Return the [x, y] coordinate for the center point of the cell that contains the specified text.  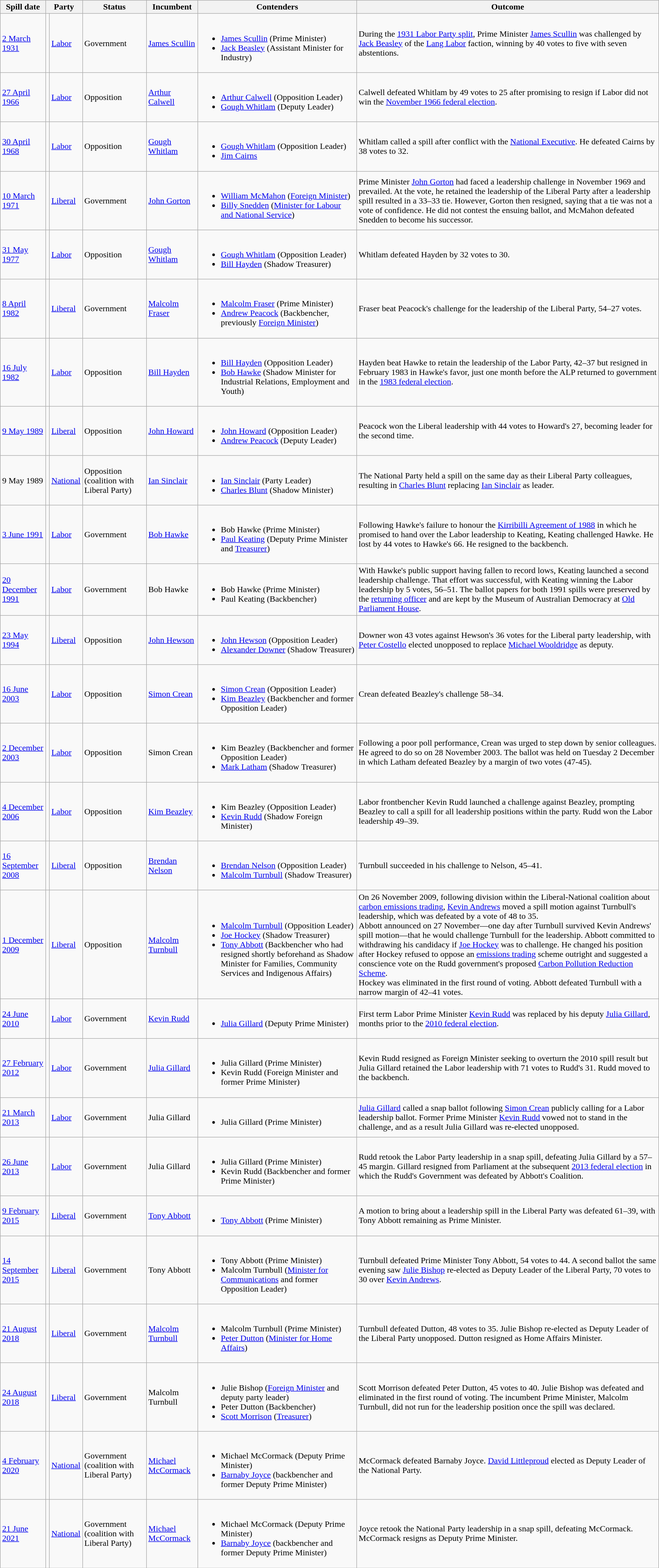
Whitlam defeated Hayden by 32 votes to 30. [508, 255]
William McMahon (Foreign Minister)Billy Snedden (Minister for Labour and National Service) [277, 201]
John Gorton [172, 201]
Brendan Nelson [172, 866]
30 April 1968 [23, 146]
Ian Sinclair (Party Leader)Charles Blunt (Shadow Minister) [277, 480]
Julia Gillard (Prime Minister)Kevin Rudd (Foreign Minister and former Prime Minister) [277, 1068]
Bob Hawke (Prime Minister)Paul Keating (Backbencher) [277, 589]
Joyce retook the National Party leadership in a snap spill, defeating McCormack. McCormack resigns as Deputy Prime Minister. [508, 1533]
Bob Hawke (Prime Minister)Paul Keating (Deputy Prime Minister and Treasurer) [277, 534]
10 March 1971 [23, 201]
4 February 2020 [23, 1465]
Spill date [23, 7]
Contenders [277, 7]
John Howard [172, 431]
16 June 2003 [23, 694]
16 July 1982 [23, 372]
McCormack defeated Barnaby Joyce. David Littleproud elected as Deputy Leader of the National Party. [508, 1465]
2 March 1931 [23, 43]
24 August 2018 [23, 1397]
Arthur Calwell (Opposition Leader)Gough Whitlam (Deputy Leader) [277, 97]
2 December 2003 [23, 753]
Julia Gillard (Prime Minister)Kevin Rudd (Backbencher and former Prime Minister) [277, 1167]
Gough Whitlam (Opposition Leader)Jim Cairns [277, 146]
Kim Beazley (Backbencher and former Opposition Leader)Mark Latham (Shadow Treasurer) [277, 753]
21 March 2013 [23, 1117]
Calwell defeated Whitlam by 49 votes to 25 after promising to resign if Labor did not win the November 1966 federal election. [508, 97]
Party [64, 7]
8 April 1982 [23, 308]
Incumbent [172, 7]
The National Party held a spill on the same day as their Liberal Party colleagues, resulting in Charles Blunt replacing Ian Sinclair as leader. [508, 480]
Gough Whitlam (Opposition Leader)Bill Hayden (Shadow Treasurer) [277, 255]
31 May 1977 [23, 255]
4 December 2006 [23, 812]
Peacock won the Liberal leadership with 44 votes to Howard's 27, becoming leader for the second time. [508, 431]
Fraser beat Peacock's challenge for the leadership of the Liberal Party, 54–27 votes. [508, 308]
26 June 2013 [23, 1167]
Crean defeated Beazley's challenge 58–34. [508, 694]
20 December 1991 [23, 589]
27 February 2012 [23, 1068]
Brendan Nelson (Opposition Leader)Malcolm Turnbull (Shadow Treasurer) [277, 866]
Whitlam called a spill after conflict with the National Executive. He defeated Cairns by 38 votes to 32. [508, 146]
Malcolm Turnbull (Prime Minister)Peter Dutton (Minister for Home Affairs) [277, 1334]
First term Labor Prime Minister Kevin Rudd was replaced by his deputy Julia Gillard, months prior to the 2010 federal election. [508, 1019]
Malcolm Fraser [172, 308]
John Hewson [172, 640]
Kim Beazley [172, 812]
Julie Bishop (Foreign Minister and deputy party leader)Peter Dutton (Backbencher)Scott Morrison (Treasurer) [277, 1397]
Bill Hayden (Opposition Leader)Bob Hawke (Shadow Minister for Industrial Relations, Employment and Youth) [277, 372]
14 September 2015 [23, 1270]
Kevin Rudd [172, 1019]
Turnbull succeeded in his challenge to Nelson, 45–41. [508, 866]
John Hewson (Opposition Leader)Alexander Downer (Shadow Treasurer) [277, 640]
Simon Crean (Opposition Leader)Kim Beazley (Backbencher and former Opposition Leader) [277, 694]
Ian Sinclair [172, 480]
Malcolm Fraser (Prime Minister)Andrew Peacock (Backbencher, previously Foreign Minister) [277, 308]
Arthur Calwell [172, 97]
Status [114, 7]
1 December 2009 [23, 945]
Julia Gillard (Deputy Prime Minister) [277, 1019]
Kim Beazley (Opposition Leader)Kevin Rudd (Shadow Foreign Minister) [277, 812]
Bill Hayden [172, 372]
21 August 2018 [23, 1334]
27 April 1966 [23, 97]
James Scullin (Prime Minister)Jack Beasley (Assistant Minister for Industry) [277, 43]
James Scullin [172, 43]
A motion to bring about a leadership spill in the Liberal Party was defeated 61–39, with Tony Abbott remaining as Prime Minister. [508, 1216]
Tony Abbott (Prime Minister) [277, 1216]
Opposition (coalition with Liberal Party) [114, 480]
24 June 2010 [23, 1019]
16 September 2008 [23, 866]
3 June 1991 [23, 534]
Tony Abbott (Prime Minister)Malcolm Turnbull (Minister for Communications and former Opposition Leader) [277, 1270]
23 May 1994 [23, 640]
Outcome [508, 7]
9 February 2015 [23, 1216]
21 June 2021 [23, 1533]
John Howard (Opposition Leader)Andrew Peacock (Deputy Leader) [277, 431]
Julia Gillard (Prime Minister) [277, 1117]
